Detect which cell encompasses the target text, then output its [X, Y] center coordinate. 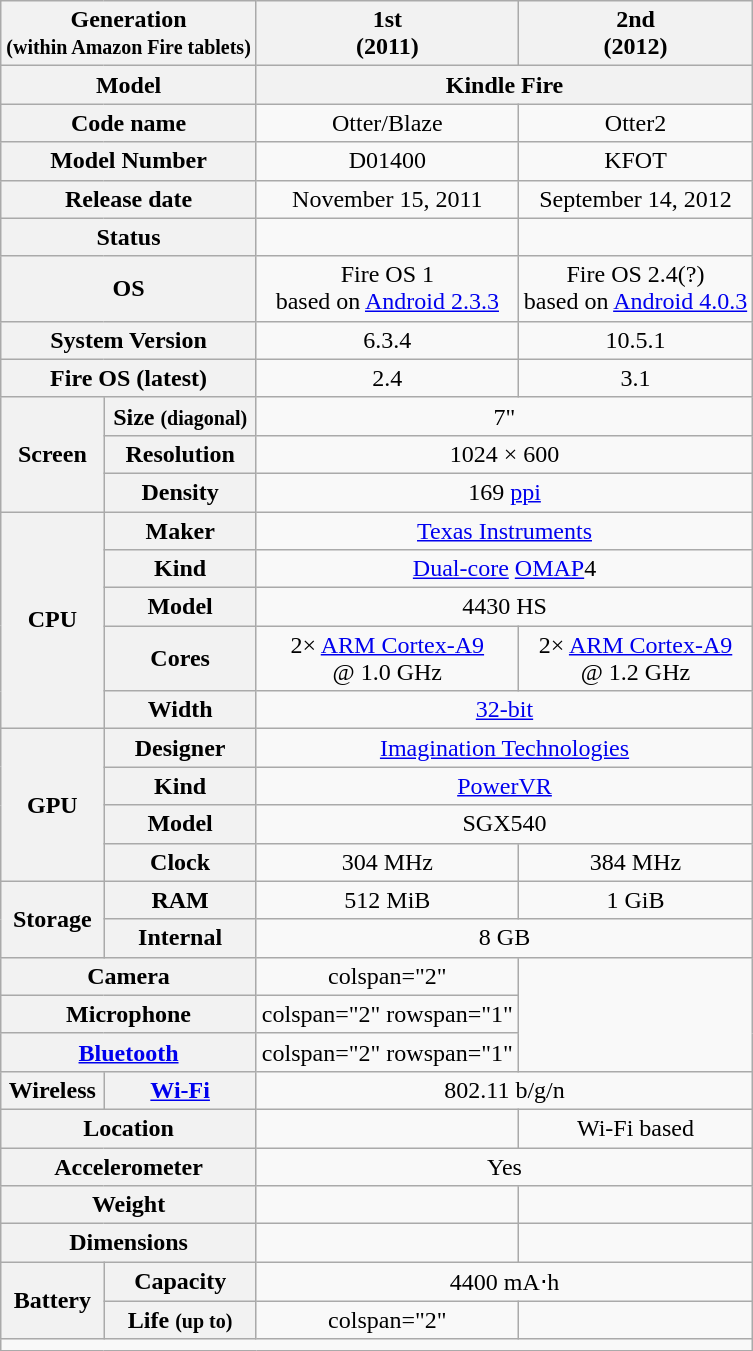
Otter/Blaze [387, 123]
KFOT [635, 161]
Maker [180, 531]
Fire OS 1based on Android 2.3.3 [387, 288]
Wi-Fi based [635, 1128]
Internal [180, 938]
System Version [129, 340]
Resolution [180, 454]
RAM [180, 900]
Screen [52, 454]
GPU [52, 805]
Generation(within Amazon Fire tablets) [129, 34]
Weight [129, 1205]
169 ppi [504, 492]
802.11 b/g/n [504, 1090]
Imagination Technologies [504, 748]
Bluetooth [129, 1052]
Fire OS (latest) [129, 378]
Microphone [129, 1014]
2× ARM Cortex-A9@ 1.2 GHz [635, 658]
PowerVR [504, 786]
Otter2 [635, 123]
Dual-core OMAP4 [504, 569]
Code name [129, 123]
Size (diagonal) [180, 416]
2.4 [387, 378]
Dimensions [129, 1243]
September 14, 2012 [635, 199]
6.3.4 [387, 340]
1 GiB [635, 900]
4430 HS [504, 607]
Accelerometer [129, 1167]
SGX540 [504, 824]
8 GB [504, 938]
Designer [180, 748]
512 MiB [387, 900]
Release date [129, 199]
November 15, 2011 [387, 199]
Width [180, 710]
Camera [129, 976]
3.1 [635, 378]
1st(2011) [387, 34]
Yes [504, 1167]
4400 mA⋅h [504, 1282]
Location [129, 1128]
304 MHz [387, 862]
10.5.1 [635, 340]
Battery [52, 1301]
Cores [180, 658]
1024 × 600 [504, 454]
Density [180, 492]
384 MHz [635, 862]
Model Number [129, 161]
CPU [52, 620]
Storage [52, 919]
Capacity [180, 1282]
Status [129, 237]
D01400 [387, 161]
2× ARM Cortex-A9@ 1.0 GHz [387, 658]
7" [504, 416]
32-bit [504, 710]
Kindle Fire [504, 85]
2nd(2012) [635, 34]
Wireless [52, 1090]
OS [129, 288]
Clock [180, 862]
Texas Instruments [504, 531]
Fire OS 2.4(?)based on Android 4.0.3 [635, 288]
Life (up to) [180, 1320]
Wi-Fi [180, 1090]
